Scan for the cell matching the given text and deliver its [X, Y] coordinate at center. 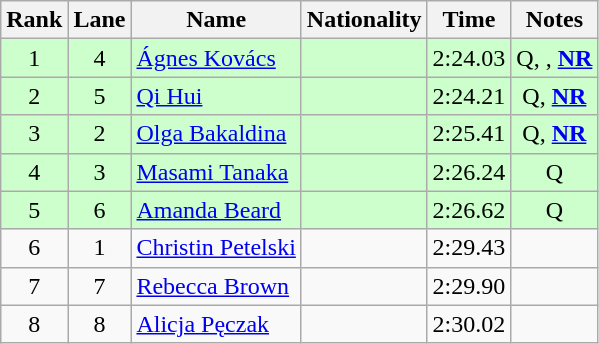
Ágnes Kovács [216, 58]
Rank [34, 20]
2:26.24 [469, 172]
Amanda Beard [216, 210]
Lane [100, 20]
2:30.02 [469, 324]
2:26.62 [469, 210]
Time [469, 20]
Rebecca Brown [216, 286]
Masami Tanaka [216, 172]
Notes [554, 20]
2:24.03 [469, 58]
2:24.21 [469, 96]
2:29.43 [469, 248]
2:25.41 [469, 134]
Nationality [364, 20]
Q, , NR [554, 58]
Qi Hui [216, 96]
2:29.90 [469, 286]
Christin Petelski [216, 248]
Olga Bakaldina [216, 134]
Alicja Pęczak [216, 324]
Name [216, 20]
